Search for the cell housing the specified text and yield its (x, y) center coordinate. 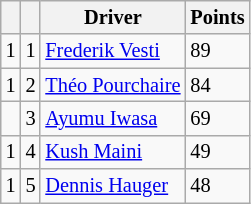
Dennis Hauger (112, 186)
48 (217, 186)
4 (31, 152)
84 (217, 85)
3 (31, 118)
49 (217, 152)
5 (31, 186)
Théo Pourchaire (112, 85)
Ayumu Iwasa (112, 118)
Frederik Vesti (112, 51)
2 (31, 85)
89 (217, 51)
Kush Maini (112, 152)
69 (217, 118)
Driver (112, 17)
Points (217, 17)
